Return the (x, y) coordinate for the center point of the cell that contains the specified text.  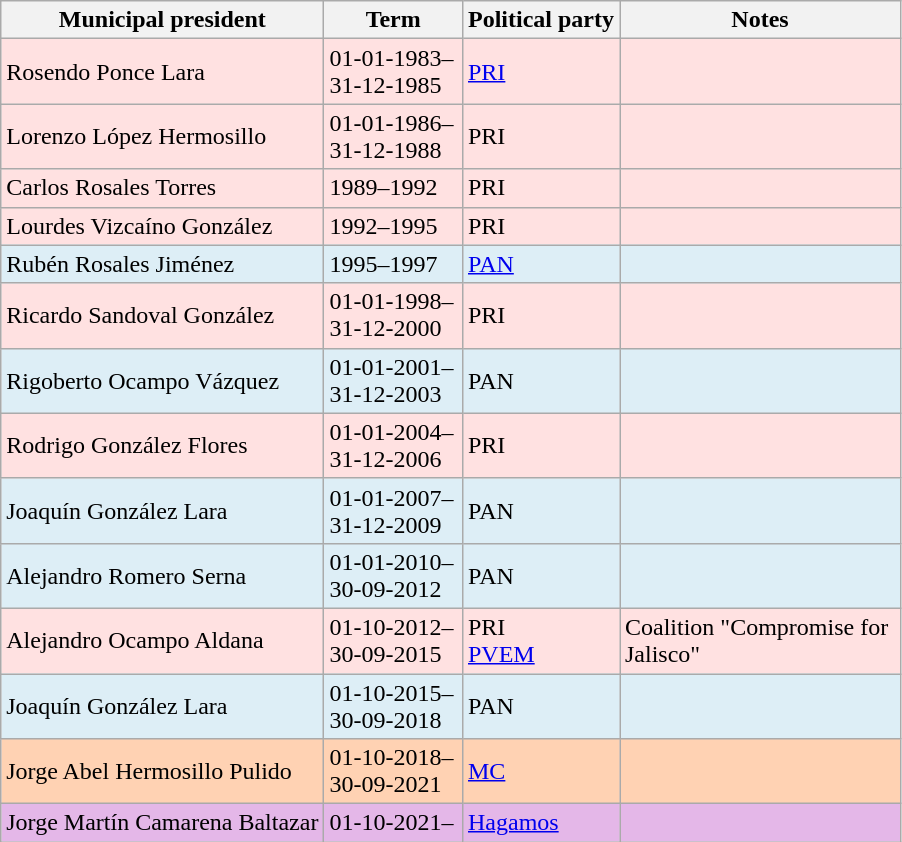
Lourdes Vizcaíno González (162, 226)
01-10-2015–30-09-2018 (394, 706)
01-10-2012–30-09-2015 (394, 640)
01-01-2004–31-12-2006 (394, 446)
Coalition "Compromise for Jalisco" (760, 640)
01-10-2018–30-09-2021 (394, 772)
Political party (540, 20)
01-01-2001–31-12-2003 (394, 380)
Municipal president (162, 20)
01-01-1986–31-12-1988 (394, 136)
Carlos Rosales Torres (162, 188)
Ricardo Sandoval González (162, 316)
01-01-1998–31-12-2000 (394, 316)
PRI PVEM (540, 640)
Term (394, 20)
Alejandro Romero Serna (162, 576)
1992–1995 (394, 226)
Rodrigo González Flores (162, 446)
Alejandro Ocampo Aldana (162, 640)
Jorge Martín Camarena Baltazar (162, 823)
Rosendo Ponce Lara (162, 72)
Lorenzo López Hermosillo (162, 136)
01-10-2021– (394, 823)
MC (540, 772)
01-01-1983–31-12-1985 (394, 72)
Jorge Abel Hermosillo Pulido (162, 772)
01-01-2007–31-12-2009 (394, 510)
1995–1997 (394, 264)
1989–1992 (394, 188)
Rigoberto Ocampo Vázquez (162, 380)
Rubén Rosales Jiménez (162, 264)
Hagamos (540, 823)
Notes (760, 20)
01-01-2010–30-09-2012 (394, 576)
